Scan for the cell matching the given text and deliver its (x, y) coordinate at center. 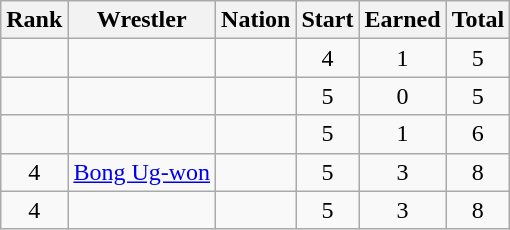
Earned (402, 20)
Rank (34, 20)
Bong Ug-won (142, 172)
Total (478, 20)
Wrestler (142, 20)
0 (402, 96)
6 (478, 134)
Nation (256, 20)
Start (328, 20)
